Scan for the cell matching the given text and deliver its (X, Y) coordinate at center. 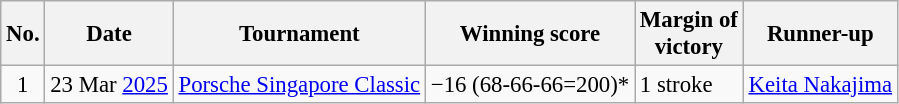
Porsche Singapore Classic (299, 85)
1 stroke (690, 85)
23 Mar 2025 (109, 85)
Margin ofvictory (690, 34)
Keita Nakajima (820, 85)
1 (23, 85)
Date (109, 34)
Tournament (299, 34)
No. (23, 34)
−16 (68-66-66=200)* (530, 85)
Runner-up (820, 34)
Winning score (530, 34)
